Locate the cell with the specified text and output its [x, y] center coordinate. 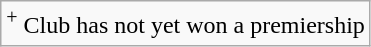
+ Club has not yet won a premiership [186, 24]
